Identify which cell holds the provided text, then report its (x, y) central coordinate. 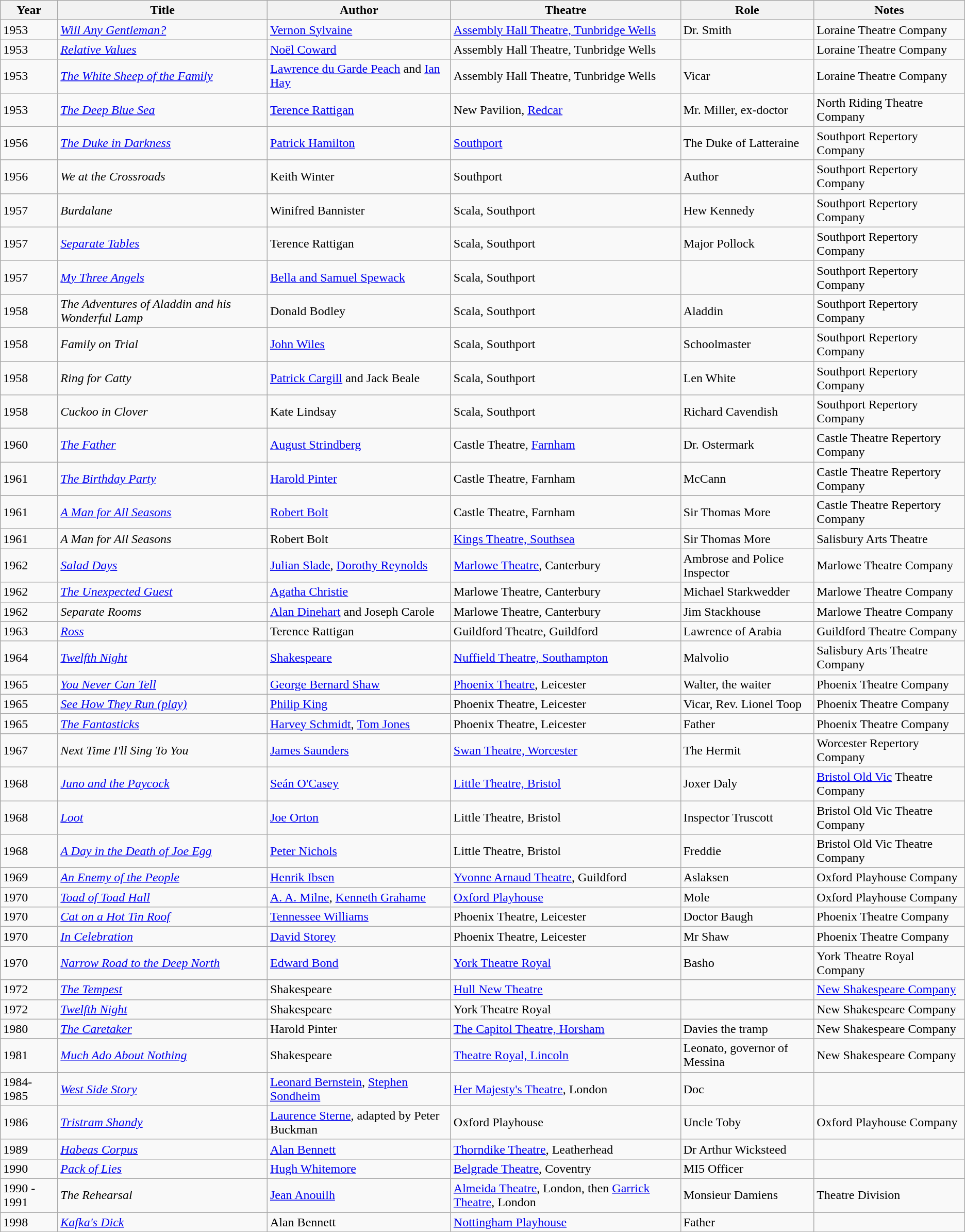
Habeas Corpus (163, 1149)
Seán O'Casey (359, 784)
Major Pollock (747, 243)
Much Ado About Nothing (163, 1055)
Laurence Sterne, adapted by Peter Buckman (359, 1122)
Hugh Whitemore (359, 1169)
Ross (163, 631)
Mr Shaw (747, 937)
Inspector Truscott (747, 817)
Kate Lindsay (359, 412)
A Day in the Death of Joe Egg (163, 851)
Separate Tables (163, 243)
Swan Theatre, Worcester (565, 750)
1981 (29, 1055)
Jim Stackhouse (747, 612)
Len White (747, 377)
Guildford Theatre Company (890, 631)
Narrow Road to the Deep North (163, 963)
1980 (29, 1029)
Thorndike Theatre, Leatherhead (565, 1149)
The Duke of Latteraine (747, 143)
Michael Starkwedder (747, 592)
Theatre (565, 10)
Richard Cavendish (747, 412)
Kings Theatre, Southsea (565, 539)
Family on Trial (163, 344)
The Rehearsal (163, 1195)
Role (747, 10)
John Wiles (359, 344)
My Three Angels (163, 277)
West Side Story (163, 1089)
Theatre Division (890, 1195)
Davies the tramp (747, 1029)
The Unexpected Guest (163, 592)
Toad of Toad Hall (163, 897)
Doc (747, 1089)
Relative Values (163, 50)
1986 (29, 1122)
Noël Coward (359, 50)
Worcester Repertory Company (890, 750)
Joe Orton (359, 817)
Henrik Ibsen (359, 878)
The Deep Blue Sea (163, 109)
Nottingham Playhouse (565, 1222)
The Hermit (747, 750)
Her Majesty's Theatre, London (565, 1089)
Bella and Samuel Spewack (359, 277)
Guildford Theatre, Guildford (565, 631)
Cat on a Hot Tin Roof (163, 917)
Dr. Smith (747, 30)
Salad Days (163, 565)
Tennessee Williams (359, 917)
Joxer Daly (747, 784)
Edward Bond (359, 963)
New Pavilion, Redcar (565, 109)
York Theatre Royal Company (890, 963)
Leonard Bernstein, Stephen Sondheim (359, 1089)
1963 (29, 631)
Vicar, Rev. Lionel Toop (747, 704)
Freddie (747, 851)
The Fantasticks (163, 724)
The Caretaker (163, 1029)
Juno and the Paycock (163, 784)
Vicar (747, 76)
Will Any Gentleman? (163, 30)
Monsieur Damiens (747, 1195)
Patrick Cargill and Jack Beale (359, 377)
Malvolio (747, 658)
Jean Anouilh (359, 1195)
Leonato, governor of Messina (747, 1055)
Lawrence du Garde Peach and Ian Hay (359, 76)
McCann (747, 479)
Next Time I'll Sing To You (163, 750)
Lawrence of Arabia (747, 631)
North Riding Theatre Company (890, 109)
A. A. Milne, Kenneth Grahame (359, 897)
Separate Rooms (163, 612)
The Adventures of Aladdin and his Wonderful Lamp (163, 310)
Schoolmaster (747, 344)
Nuffield Theatre, Southampton (565, 658)
Aslaksen (747, 878)
The Father (163, 446)
Dr. Ostermark (747, 446)
James Saunders (359, 750)
1990 (29, 1169)
1960 (29, 446)
Yvonne Arnaud Theatre, Guildford (565, 878)
Belgrade Theatre, Coventry (565, 1169)
August Strindberg (359, 446)
1984-1985 (29, 1089)
The Tempest (163, 990)
The Duke in Darkness (163, 143)
1967 (29, 750)
Dr Arthur Wicksteed (747, 1149)
Keith Winter (359, 176)
Pack of Lies (163, 1169)
Harvey Schmidt, Tom Jones (359, 724)
Cuckoo in Clover (163, 412)
Salisbury Arts Theatre (890, 539)
An Enemy of the People (163, 878)
David Storey (359, 937)
Ambrose and Police Inspector (747, 565)
Theatre Royal, Lincoln (565, 1055)
Mole (747, 897)
Agatha Christie (359, 592)
Winifred Bannister (359, 210)
Kafka's Dick (163, 1222)
Hew Kennedy (747, 210)
See How They Run (play) (163, 704)
1998 (29, 1222)
You Never Can Tell (163, 684)
Vernon Sylvaine (359, 30)
1964 (29, 658)
1989 (29, 1149)
Mr. Miller, ex-doctor (747, 109)
The Birthday Party (163, 479)
Julian Slade, Dorothy Reynolds (359, 565)
Doctor Baugh (747, 917)
George Bernard Shaw (359, 684)
MI5 Officer (747, 1169)
Title (163, 10)
Tristram Shandy (163, 1122)
1969 (29, 878)
Loot (163, 817)
Uncle Toby (747, 1122)
Notes (890, 10)
The White Sheep of the Family (163, 76)
Ring for Catty (163, 377)
Hull New Theatre (565, 990)
Aladdin (747, 310)
The Capitol Theatre, Horsham (565, 1029)
In Celebration (163, 937)
1990 - 1991 (29, 1195)
We at the Crossroads (163, 176)
Patrick Hamilton (359, 143)
Burdalane (163, 210)
Alan Dinehart and Joseph Carole (359, 612)
Almeida Theatre, London, then Garrick Theatre, London (565, 1195)
Year (29, 10)
Philip King (359, 704)
Salisbury Arts Theatre Company (890, 658)
Donald Bodley (359, 310)
Basho (747, 963)
Peter Nichols (359, 851)
Walter, the waiter (747, 684)
